Find where the given text appears and provide that cell's center as [X, Y] coordinate. 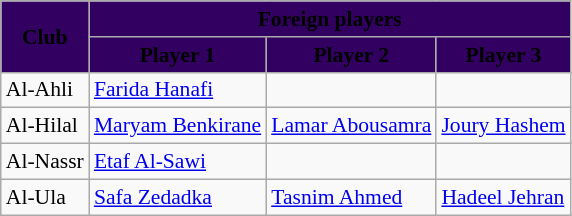
Player 2 [351, 55]
Etaf Al-Sawi [178, 162]
Al-Ahli [45, 90]
Al-Hilal [45, 126]
Al-Ula [45, 197]
Lamar Abousamra [351, 126]
Farida Hanafi [178, 90]
Maryam Benkirane [178, 126]
Player 1 [178, 55]
Safa Zedadka [178, 197]
Tasnim Ahmed [351, 197]
Hadeel Jehran [503, 197]
Club [45, 36]
Joury Hashem [503, 126]
Foreign players [330, 19]
Player 3 [503, 55]
Al-Nassr [45, 162]
